Pinpoint the cell where the given text exists, returning its (x, y) midpoint coordinate. 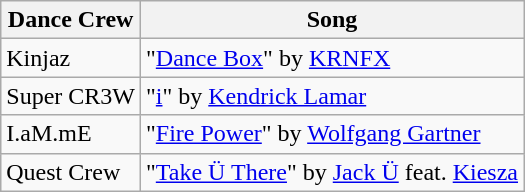
Kinjaz (71, 58)
"Dance Box" by KRNFX (332, 58)
I.aM.mE (71, 134)
Quest Crew (71, 172)
Dance Crew (71, 20)
"Fire Power" by Wolfgang Gartner (332, 134)
Song (332, 20)
Super CR3W (71, 96)
"Take Ü There" by Jack Ü feat. Kiesza (332, 172)
"i" by Kendrick Lamar (332, 96)
